Determine the (x, y) coordinate at the center of the cell enclosing the given text.  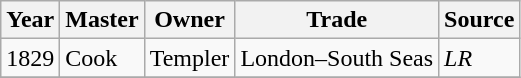
London–South Seas (337, 58)
LR (480, 58)
Cook (102, 58)
1829 (30, 58)
Templer (190, 58)
Trade (337, 20)
Owner (190, 20)
Year (30, 20)
Source (480, 20)
Master (102, 20)
